Provide the [X, Y] coordinate of the cell's center where the given text is located.  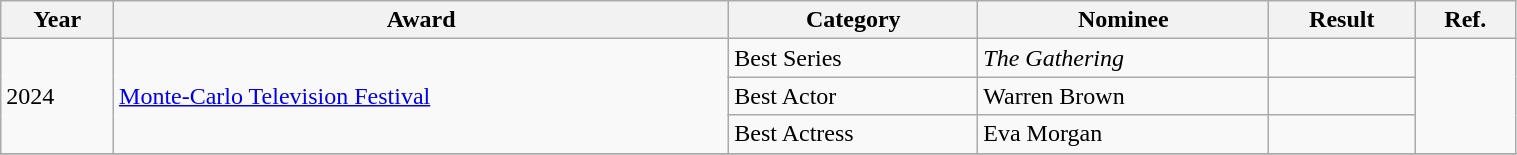
Best Actor [854, 96]
Monte-Carlo Television Festival [422, 96]
Warren Brown [1124, 96]
Ref. [1466, 20]
Best Series [854, 58]
Year [58, 20]
Best Actress [854, 134]
Result [1342, 20]
Eva Morgan [1124, 134]
Nominee [1124, 20]
2024 [58, 96]
Category [854, 20]
Award [422, 20]
The Gathering [1124, 58]
